Detect which cell encompasses the target text, then output its [x, y] center coordinate. 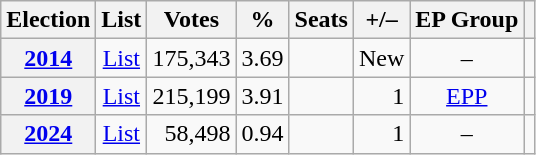
215,199 [192, 96]
EP Group [467, 20]
58,498 [192, 134]
3.69 [262, 58]
New [381, 58]
3.91 [262, 96]
EPP [467, 96]
% [262, 20]
2014 [48, 58]
2024 [48, 134]
2019 [48, 96]
Votes [192, 20]
+/– [381, 20]
0.94 [262, 134]
Election [48, 20]
175,343 [192, 58]
Seats [321, 20]
